Detect which cell encompasses the target text, then output its (x, y) center coordinate. 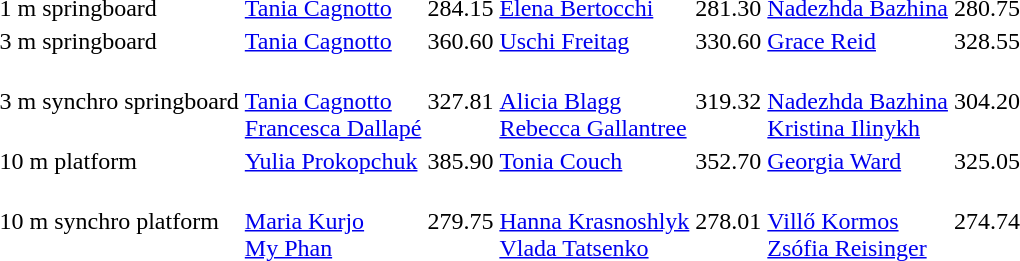
352.70 (728, 161)
Uschi Freitag (594, 41)
Tonia Couch (594, 161)
Alicia BlaggRebecca Gallantree (594, 101)
Georgia Ward (858, 161)
327.81 (460, 101)
Tania Cagnotto (333, 41)
Tania CagnottoFrancesca Dallapé (333, 101)
Nadezhda BazhinaKristina Ilinykh (858, 101)
Grace Reid (858, 41)
385.90 (460, 161)
360.60 (460, 41)
Yulia Prokopchuk (333, 161)
319.32 (728, 101)
330.60 (728, 41)
